Find where the given text appears and provide that cell's center as [x, y] coordinate. 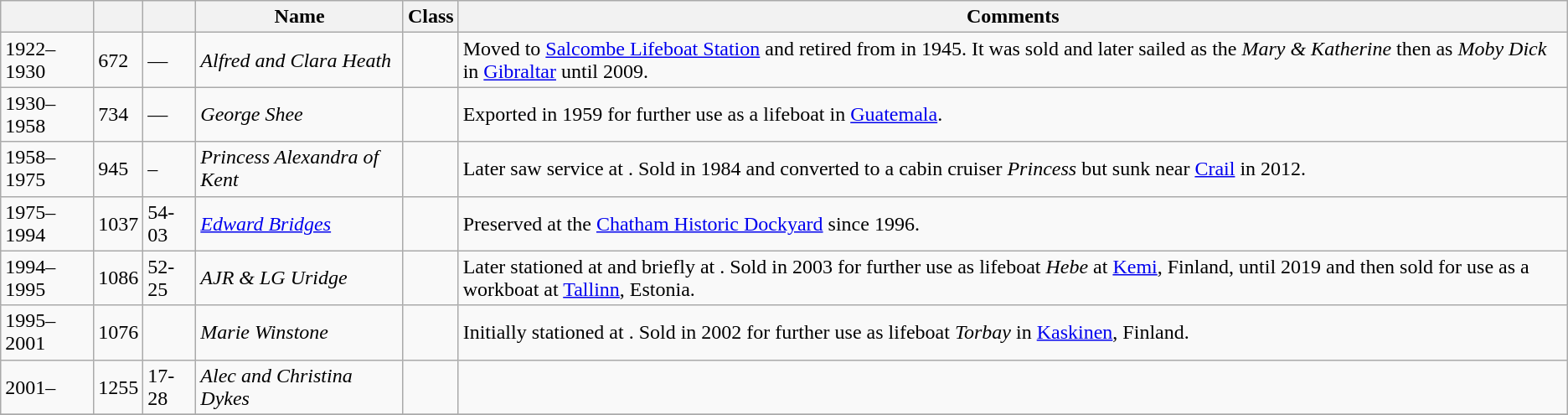
1255 [119, 387]
1037 [119, 223]
945 [119, 169]
734 [119, 114]
George Shee [300, 114]
AJR & LG Uridge [300, 278]
672 [119, 60]
17-28 [169, 387]
1995–2001 [47, 332]
1975–1994 [47, 223]
– [169, 169]
1086 [119, 278]
1076 [119, 332]
1958–1975 [47, 169]
Comments [1013, 17]
54-03 [169, 223]
Alfred and Clara Heath [300, 60]
2001– [47, 387]
Name [300, 17]
1994–1995 [47, 278]
Alec and Christina Dykes [300, 387]
1922–1930 [47, 60]
Marie Winstone [300, 332]
Initially stationed at . Sold in 2002 for further use as lifeboat Torbay in Kaskinen, Finland. [1013, 332]
Princess Alexandra of Kent [300, 169]
52-25 [169, 278]
Exported in 1959 for further use as a lifeboat in Guatemala. [1013, 114]
Edward Bridges [300, 223]
Class [431, 17]
1930–1958 [47, 114]
Later saw service at . Sold in 1984 and converted to a cabin cruiser Princess but sunk near Crail in 2012. [1013, 169]
Preserved at the Chatham Historic Dockyard since 1996. [1013, 223]
